From the cell containing the given text, extract its center point as (X, Y) coordinate. 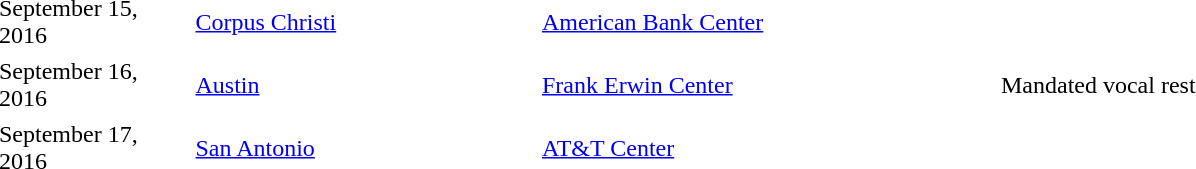
Frank Erwin Center (767, 85)
Austin (364, 85)
